Output the [x, y] coordinate of the center of the cell containing the given text.  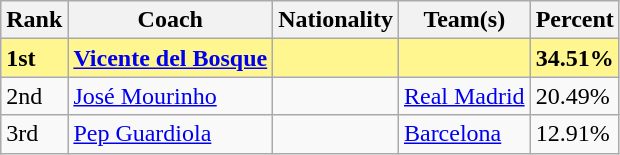
José Mourinho [170, 96]
Team(s) [464, 20]
34.51% [574, 58]
3rd [34, 134]
Barcelona [464, 134]
Real Madrid [464, 96]
20.49% [574, 96]
Nationality [336, 20]
2nd [34, 96]
Pep Guardiola [170, 134]
Rank [34, 20]
Coach [170, 20]
Percent [574, 20]
1st [34, 58]
Vicente del Bosque [170, 58]
12.91% [574, 134]
